Pinpoint the cell where the given text exists, returning its [x, y] midpoint coordinate. 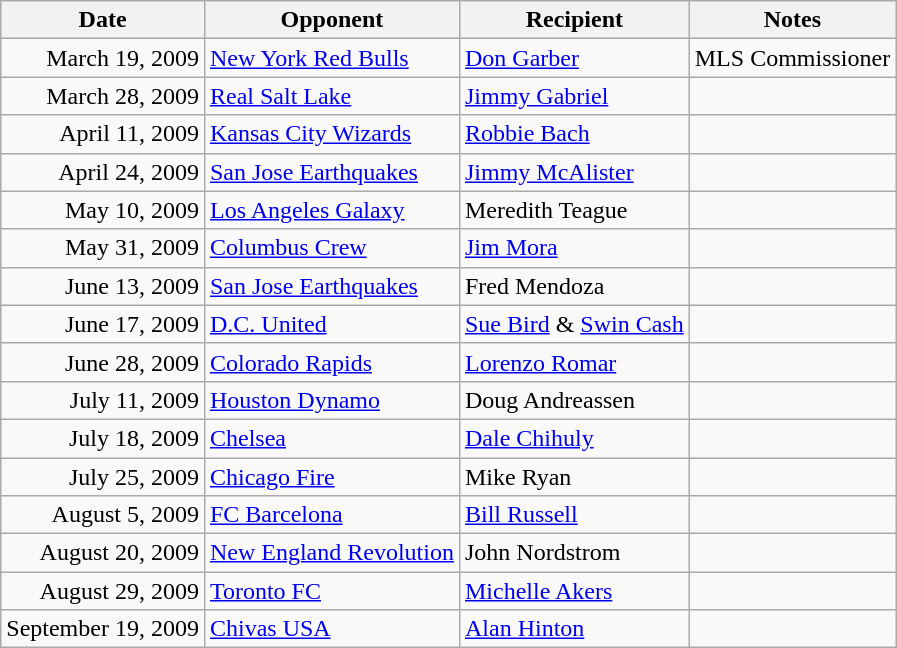
August 20, 2009 [103, 553]
July 25, 2009 [103, 477]
September 19, 2009 [103, 629]
Fred Mendoza [574, 286]
Kansas City Wizards [332, 134]
Sue Bird & Swin Cash [574, 324]
Doug Andreassen [574, 400]
New York Red Bulls [332, 58]
John Nordstrom [574, 553]
Chelsea [332, 438]
March 19, 2009 [103, 58]
Toronto FC [332, 591]
Jim Mora [574, 248]
Colorado Rapids [332, 362]
May 31, 2009 [103, 248]
Chicago Fire [332, 477]
Date [103, 20]
Bill Russell [574, 515]
Meredith Teague [574, 210]
Opponent [332, 20]
July 18, 2009 [103, 438]
Recipient [574, 20]
New England Revolution [332, 553]
Houston Dynamo [332, 400]
Jimmy Gabriel [574, 96]
August 5, 2009 [103, 515]
July 11, 2009 [103, 400]
April 11, 2009 [103, 134]
June 28, 2009 [103, 362]
Robbie Bach [574, 134]
Los Angeles Galaxy [332, 210]
June 17, 2009 [103, 324]
May 10, 2009 [103, 210]
Real Salt Lake [332, 96]
August 29, 2009 [103, 591]
D.C. United [332, 324]
March 28, 2009 [103, 96]
MLS Commissioner [792, 58]
Chivas USA [332, 629]
Mike Ryan [574, 477]
Notes [792, 20]
Michelle Akers [574, 591]
Columbus Crew [332, 248]
Dale Chihuly [574, 438]
April 24, 2009 [103, 172]
Don Garber [574, 58]
Lorenzo Romar [574, 362]
June 13, 2009 [103, 286]
FC Barcelona [332, 515]
Jimmy McAlister [574, 172]
Alan Hinton [574, 629]
